Find where the given text appears and provide that cell's center as [x, y] coordinate. 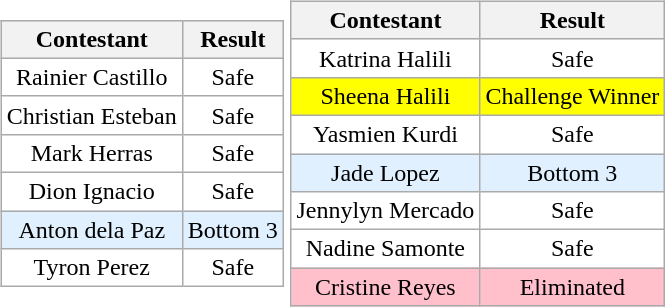
Jade Lopez [386, 173]
Challenge Winner [572, 96]
Tyron Perez [92, 268]
Dion Ignacio [92, 192]
Christian Esteban [92, 115]
Rainier Castillo [92, 77]
Nadine Samonte [386, 249]
Jennylyn Mercado [386, 211]
Eliminated [572, 287]
Anton dela Paz [92, 230]
Mark Herras [92, 153]
Sheena Halili [386, 96]
Katrina Halili [386, 58]
Yasmien Kurdi [386, 134]
Cristine Reyes [386, 287]
